Determine the [x, y] coordinate at the center of the cell enclosing the given text.  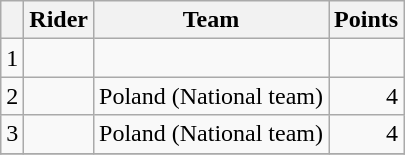
1 [12, 58]
Points [366, 20]
Team [212, 20]
2 [12, 96]
Rider [59, 20]
3 [12, 134]
